Detect which cell encompasses the target text, then output its (x, y) center coordinate. 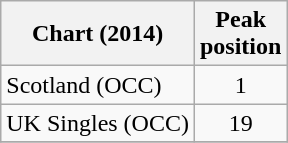
Scotland (OCC) (98, 85)
UK Singles (OCC) (98, 123)
Chart (2014) (98, 34)
19 (240, 123)
1 (240, 85)
Peakposition (240, 34)
